Find where the given text appears and provide that cell's center as [x, y] coordinate. 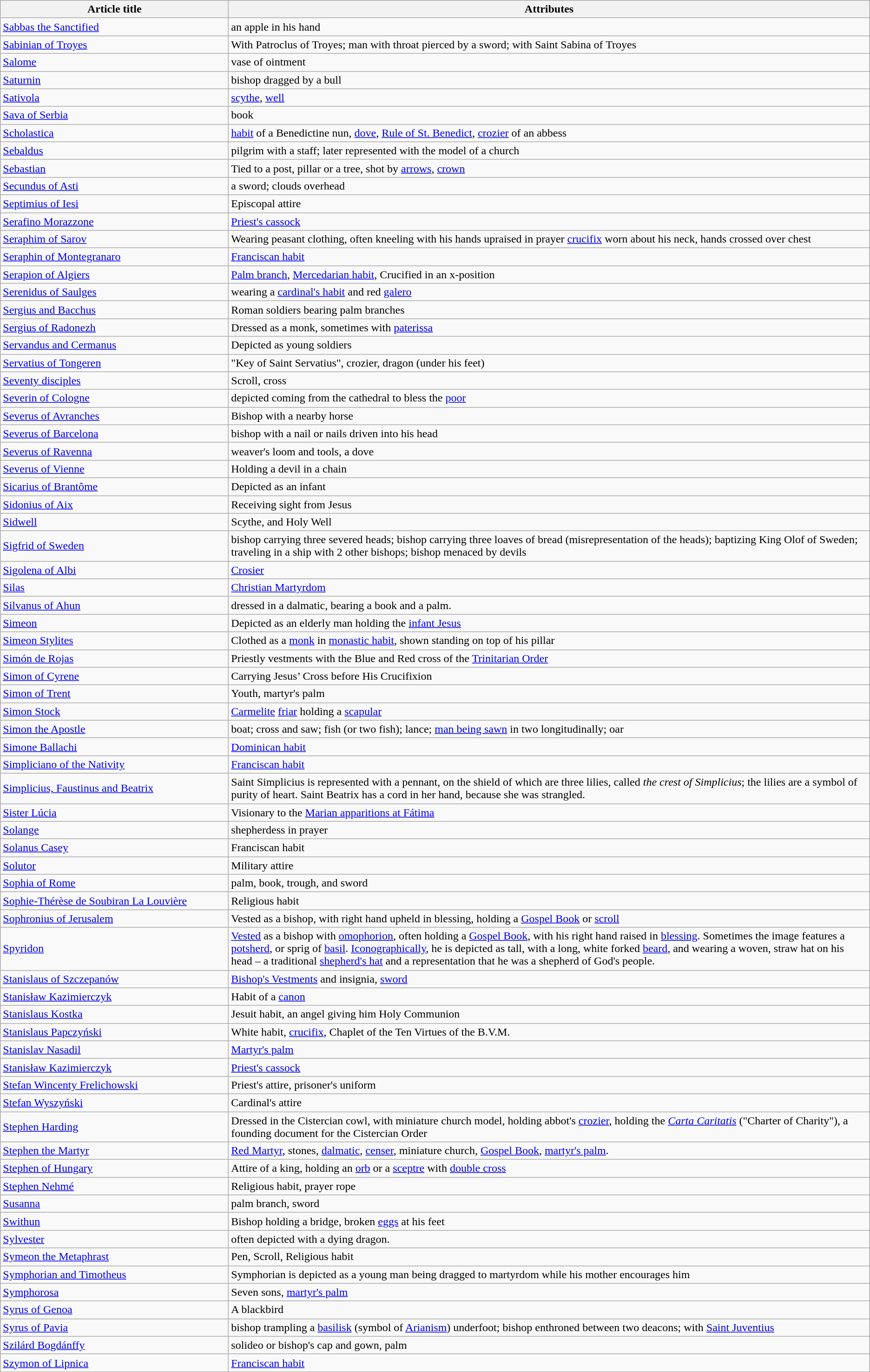
habit of a Benedictine nun, dove, Rule of St. Benedict, crozier of an abbess [549, 133]
Martyr's palm [549, 1050]
Sergius of Radonezh [114, 328]
Sidonius of Aix [114, 504]
Sister Lúcia [114, 813]
Military attire [549, 866]
Wearing peasant clothing, often kneeling with his hands upraised in prayer crucifix worn about his neck, hands crossed over chest [549, 239]
Scythe, and Holy Well [549, 522]
Vested as a bishop, with right hand upheld in blessing, holding a Gospel Book or scroll [549, 919]
pilgrim with a staff; later represented with the model of a church [549, 151]
Visionary to the Marian apparitions at Fátima [549, 813]
solideo or bishop's cap and gown, palm [549, 1345]
Stefan Wincenty Frelichowski [114, 1085]
depicted coming from the cathedral to bless the poor [549, 398]
Serafino Morazzone [114, 222]
Sigfrid of Sweden [114, 546]
Depicted as an infant [549, 486]
Seventy disciples [114, 381]
Roman soldiers bearing palm branches [549, 310]
Silas [114, 588]
Sava of Serbia [114, 115]
dressed in a dalmatic, bearing a book and a palm. [549, 605]
Youth, martyr's palm [549, 694]
Simeon [114, 623]
palm branch, sword [549, 1204]
Scroll, cross [549, 381]
bishop trampling a basilisk (symbol of Arianism) underfoot; bishop enthroned between two deacons; with Saint Juventius [549, 1327]
"Key of Saint Servatius", crozier, dragon (under his feet) [549, 363]
bishop dragged by a bull [549, 80]
Religious habit, prayer rope [549, 1186]
Red Martyr, stones, dalmatic, censer, miniature church, Gospel Book, martyr's palm. [549, 1151]
Carmelite friar holding a scapular [549, 711]
Septimius of Iesi [114, 204]
Swithun [114, 1221]
Solanus Casey [114, 848]
Syrus of Genoa [114, 1310]
Spyridon [114, 949]
Seven sons, martyr's palm [549, 1292]
boat; cross and saw; fish (or two fish); lance; man being sawn in two longitudinally; oar [549, 729]
Simplicius, Faustinus and Beatrix [114, 788]
Saturnin [114, 80]
Bishop's Vestments and insignia, sword [549, 979]
Dressed as a monk, sometimes with paterissa [549, 328]
Sativola [114, 98]
Stanislaus Papczyński [114, 1032]
Symphorian and Timotheus [114, 1274]
Stephen the Martyr [114, 1151]
Simpliciano of the Nativity [114, 764]
Sicarius of Brantôme [114, 486]
Sabbas the Sanctified [114, 27]
Sophronius of Jerusalem [114, 919]
Simon Stock [114, 711]
Salome [114, 62]
Sergius and Bacchus [114, 310]
Priest's attire, prisoner's uniform [549, 1085]
Severus of Avranches [114, 416]
Susanna [114, 1204]
Stefan Wyszyński [114, 1103]
vase of ointment [549, 62]
Article title [114, 9]
Sylvester [114, 1239]
Jesuit habit, an angel giving him Holy Communion [549, 1014]
an apple in his hand [549, 27]
Severus of Vienne [114, 469]
Sigolena of Albi [114, 570]
Holding a devil in a chain [549, 469]
Episcopal attire [549, 204]
Sophia of Rome [114, 883]
shepherdess in prayer [549, 830]
Simon of Cyrene [114, 676]
Sebaldus [114, 151]
Bishop with a nearby horse [549, 416]
Szilárd Bogdánffy [114, 1345]
Christian Martyrdom [549, 588]
Severin of Cologne [114, 398]
Serapion of Algiers [114, 275]
White habit, crucifix, Chaplet of the Ten Virtues of the B.V.M. [549, 1032]
With Patroclus of Troyes; man with throat pierced by a sword; with Saint Sabina of Troyes [549, 45]
Solange [114, 830]
Seraphin of Montegranaro [114, 257]
A blackbird [549, 1310]
Stephen of Hungary [114, 1168]
Syrus of Pavia [114, 1327]
a sword; clouds overhead [549, 186]
Tied to a post, pillar or a tree, shot by arrows, crown [549, 168]
Depicted as young soldiers [549, 345]
Sidwell [114, 522]
Simeon Stylites [114, 641]
Serenidus of Saulges [114, 292]
Seraphim of Sarov [114, 239]
Clothed as a monk in monastic habit, shown standing on top of his pillar [549, 641]
often depicted with a dying dragon. [549, 1239]
Secundus of Asti [114, 186]
Carrying Jesus’ Cross before His Crucifixion [549, 676]
Servandus and Cermanus [114, 345]
Symphorosa [114, 1292]
Sebastian [114, 168]
Bishop holding a bridge, broken eggs at his feet [549, 1221]
bishop with a nail or nails driven into his head [549, 433]
Attributes [549, 9]
book [549, 115]
Szymon of Lipnica [114, 1363]
Cardinal's attire [549, 1103]
Symphorian is depicted as a young man being dragged to martyrdom while his mother encourages him [549, 1274]
wearing a cardinal's habit and red galero [549, 292]
Stanislaus Kostka [114, 1014]
Simon of Trent [114, 694]
Stanislav Nasadil [114, 1050]
Pen, Scroll, Religious habit [549, 1257]
Severus of Barcelona [114, 433]
Simón de Rojas [114, 658]
palm, book, trough, and sword [549, 883]
Symeon the Metaphrast [114, 1257]
Sabinian of Troyes [114, 45]
scythe, well [549, 98]
weaver's loom and tools, a dove [549, 451]
Stephen Harding [114, 1126]
Palm branch, Mercedarian habit, Crucified in an x-position [549, 275]
Simon the Apostle [114, 729]
Attire of a king, holding an orb or a sceptre with double cross [549, 1168]
Priestly vestments with the Blue and Red cross of the Trinitarian Order [549, 658]
Scholastica [114, 133]
Severus of Ravenna [114, 451]
Receiving sight from Jesus [549, 504]
Silvanus of Ahun [114, 605]
Stanislaus of Szczepanów [114, 979]
Dominican habit [549, 747]
Religious habit [549, 901]
Crosier [549, 570]
Simone Ballachi [114, 747]
Solutor [114, 866]
Servatius of Tongeren [114, 363]
Stephen Nehmé [114, 1186]
Habit of a canon [549, 997]
Depicted as an elderly man holding the infant Jesus [549, 623]
Sophie-Thérèse de Soubiran La Louvière [114, 901]
